Detect which cell encompasses the target text, then output its (X, Y) center coordinate. 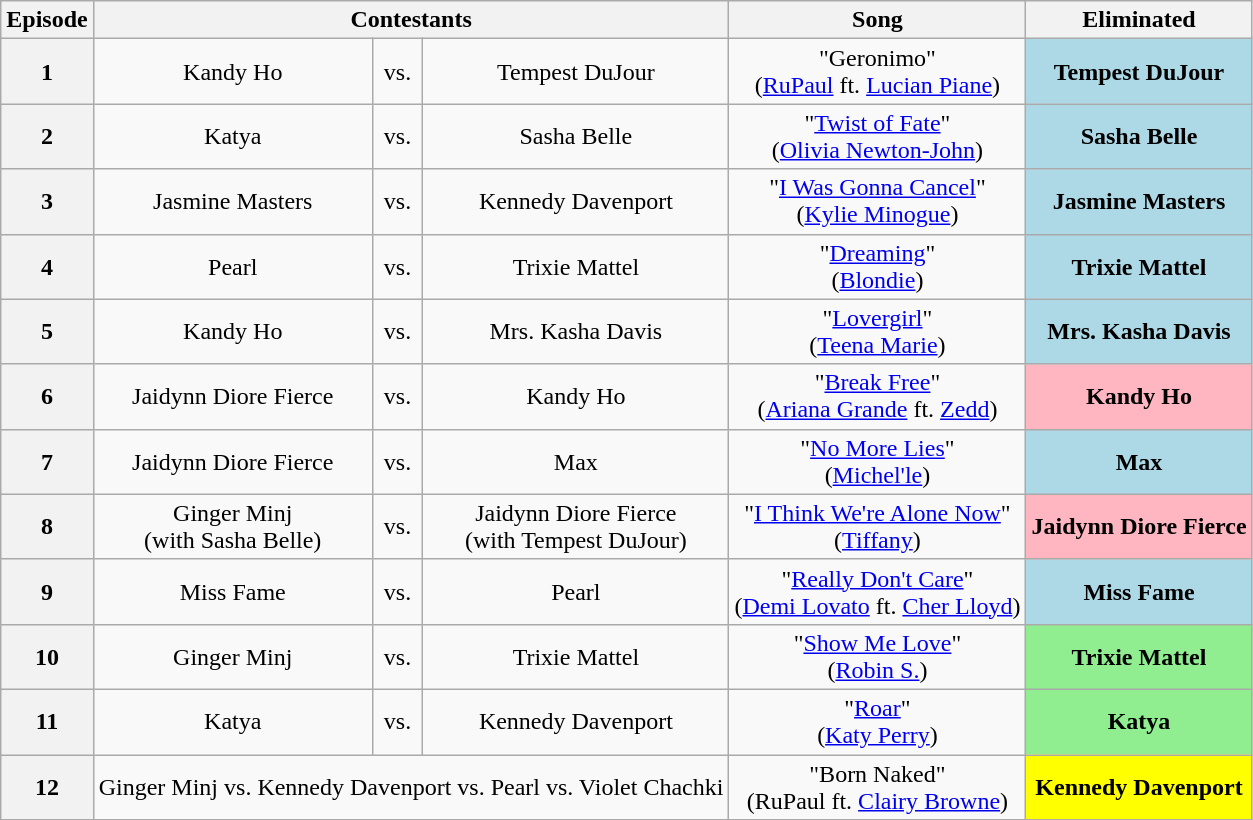
9 (47, 592)
Ginger Minj(with Sasha Belle) (232, 526)
7 (47, 462)
6 (47, 396)
"Break Free"(Ariana Grande ft. Zedd) (878, 396)
Contestants (411, 20)
11 (47, 722)
Episode (47, 20)
Ginger Minj (232, 656)
"Show Me Love"(Robin S.) (878, 656)
"Really Don't Care"(Demi Lovato ft. Cher Lloyd) (878, 592)
"Lovergirl"(Teena Marie) (878, 332)
"I Think We're Alone Now"(Tiffany) (878, 526)
2 (47, 136)
"Geronimo"(RuPaul ft. Lucian Piane) (878, 72)
12 (47, 786)
"I Was Gonna Cancel"(Kylie Minogue) (878, 202)
10 (47, 656)
"Twist of Fate"(Olivia Newton-John) (878, 136)
8 (47, 526)
"No More Lies"(Michel'le) (878, 462)
"Roar"(Katy Perry) (878, 722)
Ginger Minj vs. Kennedy Davenport vs. Pearl vs. Violet Chachki (411, 786)
Song (878, 20)
"Born Naked"(RuPaul ft. Clairy Browne) (878, 786)
5 (47, 332)
Eliminated (1139, 20)
4 (47, 266)
Jaidynn Diore Fierce(with Tempest DuJour) (576, 526)
1 (47, 72)
3 (47, 202)
"Dreaming"(Blondie) (878, 266)
